From the cell containing the given text, extract its center point as [x, y] coordinate. 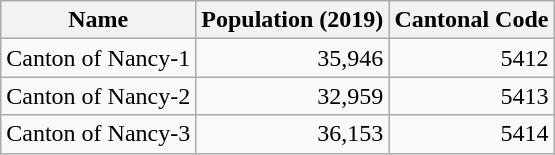
Canton of Nancy-3 [98, 134]
Name [98, 20]
5413 [472, 96]
5412 [472, 58]
36,153 [292, 134]
Canton of Nancy-1 [98, 58]
Cantonal Code [472, 20]
35,946 [292, 58]
Population (2019) [292, 20]
5414 [472, 134]
Canton of Nancy-2 [98, 96]
32,959 [292, 96]
